Locate the cell with the specified text and output its [x, y] center coordinate. 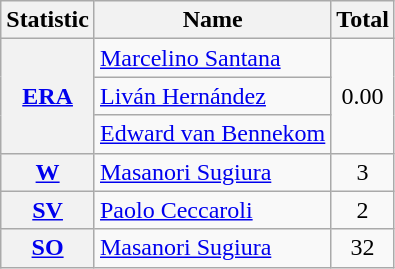
3 [363, 172]
Marcelino Santana [212, 58]
2 [363, 210]
ERA [48, 96]
Edward van Bennekom [212, 134]
32 [363, 248]
SO [48, 248]
SV [48, 210]
Statistic [48, 20]
Name [212, 20]
Liván Hernández [212, 96]
Paolo Ceccaroli [212, 210]
0.00 [363, 96]
Total [363, 20]
W [48, 172]
